Find where the given text appears and provide that cell's center as (X, Y) coordinate. 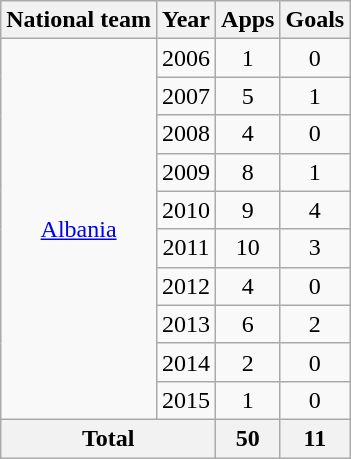
11 (315, 438)
Year (186, 20)
2009 (186, 172)
2010 (186, 210)
5 (248, 96)
2015 (186, 400)
Total (108, 438)
8 (248, 172)
3 (315, 248)
2007 (186, 96)
2014 (186, 362)
6 (248, 324)
Goals (315, 20)
National team (79, 20)
50 (248, 438)
2006 (186, 58)
2008 (186, 134)
10 (248, 248)
9 (248, 210)
2011 (186, 248)
2012 (186, 286)
Albania (79, 230)
Apps (248, 20)
2013 (186, 324)
